Scan for the cell matching the given text and deliver its [X, Y] coordinate at center. 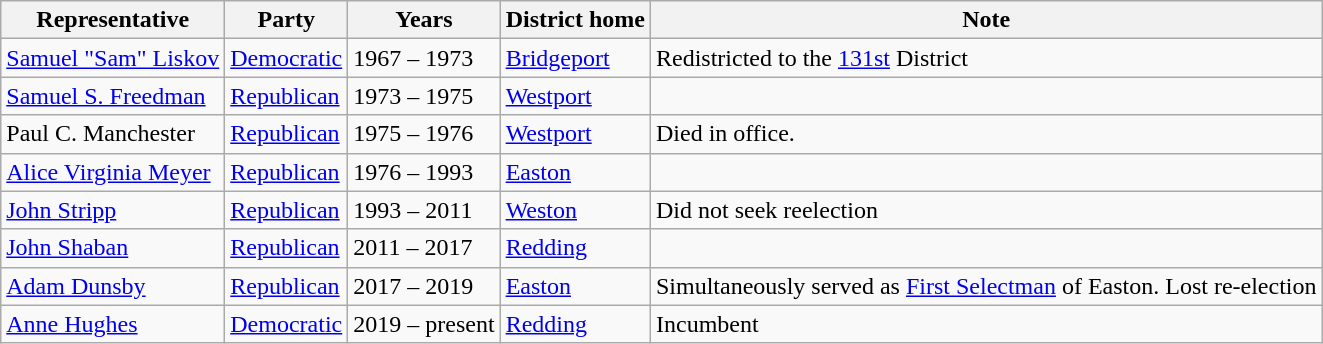
2011 – 2017 [424, 248]
John Shaban [113, 248]
Redistricted to the 131st District [986, 58]
Years [424, 20]
1967 – 1973 [424, 58]
1973 – 1975 [424, 96]
Party [286, 20]
Incumbent [986, 324]
Bridgeport [575, 58]
1976 – 1993 [424, 172]
1993 – 2011 [424, 210]
Died in office. [986, 134]
Samuel S. Freedman [113, 96]
1975 – 1976 [424, 134]
District home [575, 20]
Simultaneously served as First Selectman of Easton. Lost re-election [986, 286]
Did not seek reelection [986, 210]
Paul C. Manchester [113, 134]
Representative [113, 20]
Weston [575, 210]
2019 – present [424, 324]
John Stripp [113, 210]
Anne Hughes [113, 324]
Adam Dunsby [113, 286]
Samuel "Sam" Liskov [113, 58]
Note [986, 20]
Alice Virginia Meyer [113, 172]
2017 – 2019 [424, 286]
